Output the [x, y] coordinate of the center of the cell containing the given text.  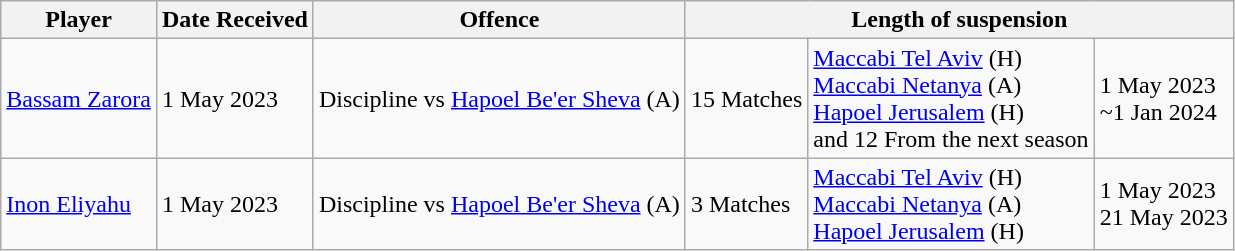
15 Matches [746, 98]
Date Received [234, 20]
Length of suspension [959, 20]
1 May 2023 21 May 2023 [1164, 204]
1 May 2023 ~1 Jan 2024 [1164, 98]
Maccabi Tel Aviv (H) Maccabi Netanya (A) Hapoel Jerusalem (H) and 12 From the next season [951, 98]
Offence [499, 20]
Bassam Zarora [79, 98]
3 Matches [746, 204]
Inon Eliyahu [79, 204]
Player [79, 20]
Maccabi Tel Aviv (H) Maccabi Netanya (A) Hapoel Jerusalem (H) [951, 204]
